Detect which cell encompasses the target text, then output its (X, Y) center coordinate. 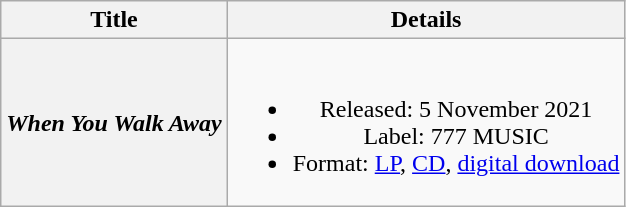
Released: 5 November 2021Label: 777 MUSICFormat: LP, CD, digital download (426, 122)
When You Walk Away (114, 122)
Details (426, 20)
Title (114, 20)
